Extract the (x, y) coordinate from the center of the cell holding the provided text.  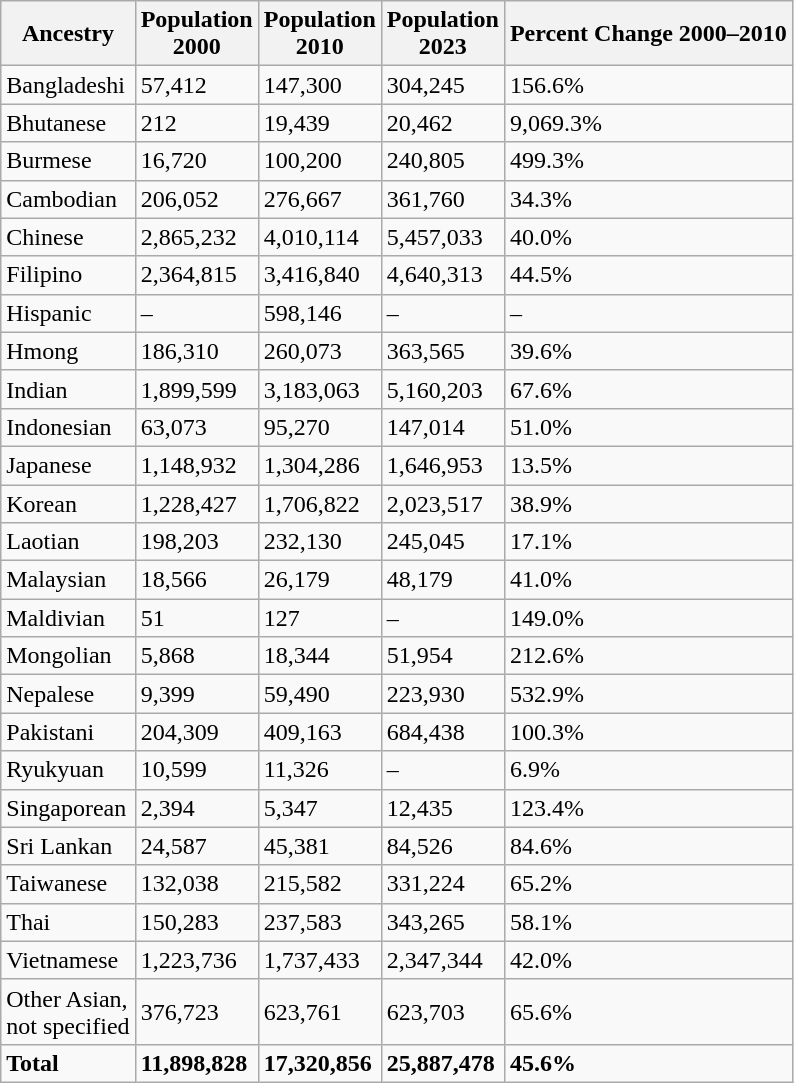
623,761 (320, 1012)
Bangladeshi (68, 85)
198,203 (196, 542)
18,566 (196, 580)
11,898,828 (196, 1063)
4,010,114 (320, 237)
24,587 (196, 846)
132,038 (196, 884)
3,183,063 (320, 389)
100.3% (648, 732)
276,667 (320, 199)
Other Asian,not specified (68, 1012)
41.0% (648, 580)
223,930 (442, 694)
1,899,599 (196, 389)
Population2023 (442, 34)
331,224 (442, 884)
17.1% (648, 542)
16,720 (196, 161)
363,565 (442, 351)
2,347,344 (442, 960)
Vietnamese (68, 960)
Total (68, 1063)
39.6% (648, 351)
Percent Change 2000–2010 (648, 34)
150,283 (196, 922)
232,130 (320, 542)
Mongolian (68, 656)
499.3% (648, 161)
57,412 (196, 85)
Ryukyuan (68, 770)
Malaysian (68, 580)
Singaporean (68, 808)
42.0% (648, 960)
1,304,286 (320, 465)
Hmong (68, 351)
5,347 (320, 808)
65.2% (648, 884)
186,310 (196, 351)
51,954 (442, 656)
Burmese (68, 161)
Filipino (68, 275)
204,309 (196, 732)
Hispanic (68, 313)
84,526 (442, 846)
34.3% (648, 199)
147,014 (442, 427)
Indonesian (68, 427)
343,265 (442, 922)
240,805 (442, 161)
Population2010 (320, 34)
84.6% (648, 846)
48,179 (442, 580)
6.9% (648, 770)
Taiwanese (68, 884)
10,599 (196, 770)
127 (320, 618)
237,583 (320, 922)
5,160,203 (442, 389)
100,200 (320, 161)
361,760 (442, 199)
2,364,815 (196, 275)
11,326 (320, 770)
215,582 (320, 884)
376,723 (196, 1012)
2,394 (196, 808)
Bhutanese (68, 123)
Maldivian (68, 618)
2,023,517 (442, 503)
12,435 (442, 808)
Korean (68, 503)
1,228,427 (196, 503)
260,073 (320, 351)
44.5% (648, 275)
18,344 (320, 656)
51.0% (648, 427)
Thai (68, 922)
26,179 (320, 580)
Pakistani (68, 732)
63,073 (196, 427)
598,146 (320, 313)
20,462 (442, 123)
212 (196, 123)
5,868 (196, 656)
Chinese (68, 237)
45.6% (648, 1063)
304,245 (442, 85)
623,703 (442, 1012)
Laotian (68, 542)
212.6% (648, 656)
3,416,840 (320, 275)
65.6% (648, 1012)
206,052 (196, 199)
1,223,736 (196, 960)
245,045 (442, 542)
4,640,313 (442, 275)
123.4% (648, 808)
1,646,953 (442, 465)
5,457,033 (442, 237)
58.1% (648, 922)
51 (196, 618)
Nepalese (68, 694)
95,270 (320, 427)
9,069.3% (648, 123)
25,887,478 (442, 1063)
Indian (68, 389)
38.9% (648, 503)
1,706,822 (320, 503)
149.0% (648, 618)
13.5% (648, 465)
684,438 (442, 732)
Japanese (68, 465)
67.6% (648, 389)
Cambodian (68, 199)
1,148,932 (196, 465)
17,320,856 (320, 1063)
Population2000 (196, 34)
532.9% (648, 694)
409,163 (320, 732)
1,737,433 (320, 960)
Ancestry (68, 34)
2,865,232 (196, 237)
40.0% (648, 237)
156.6% (648, 85)
147,300 (320, 85)
59,490 (320, 694)
45,381 (320, 846)
Sri Lankan (68, 846)
9,399 (196, 694)
19,439 (320, 123)
